For the text-containing cell, return its midpoint in (X, Y) coordinate format. 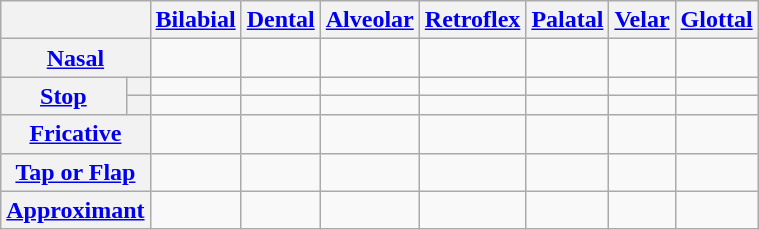
Stop (64, 96)
Dental (280, 20)
Alveolar (370, 20)
Nasal (76, 58)
Velar (642, 20)
Bilabial (196, 20)
Glottal (716, 20)
Approximant (76, 210)
Palatal (568, 20)
Fricative (76, 134)
Retroflex (472, 20)
Tap or Flap (76, 172)
